Scan for the cell matching the given text and deliver its [X, Y] coordinate at center. 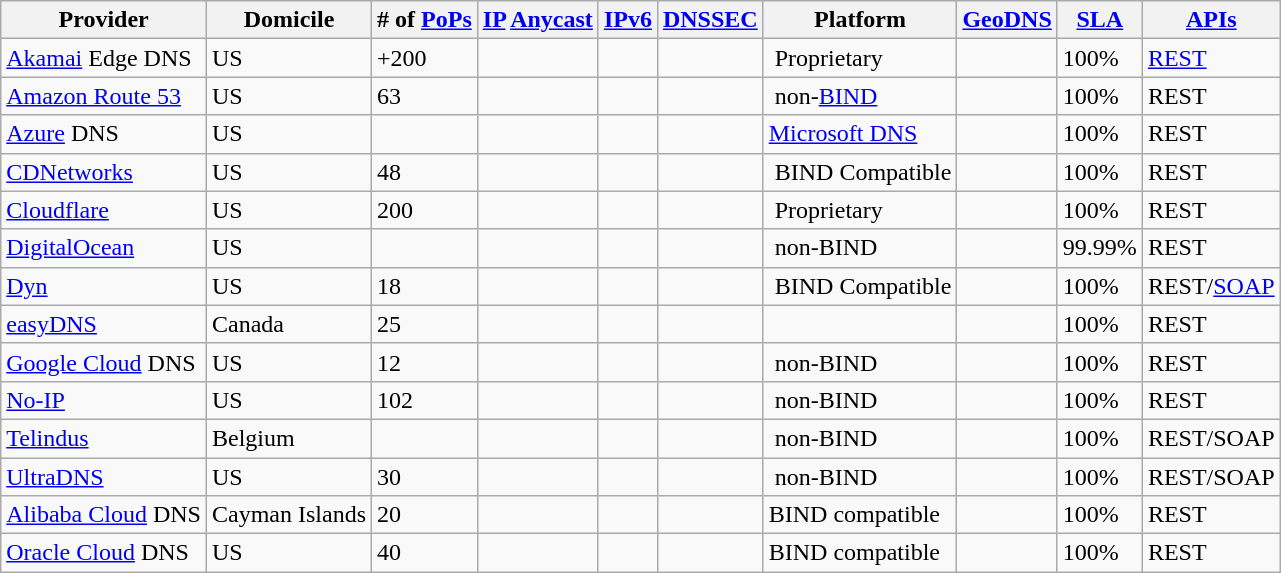
Canada [288, 324]
DigitalOcean [104, 248]
DNSSEC [710, 20]
Azure DNS [104, 134]
Provider [104, 20]
# of PoPs [425, 20]
48 [425, 172]
Amazon Route 53 [104, 96]
Belgium [288, 438]
40 [425, 553]
25 [425, 324]
Google Cloud DNS [104, 362]
UltraDNS [104, 477]
Platform [860, 20]
GeoDNS [1007, 20]
30 [425, 477]
Telindus [104, 438]
102 [425, 400]
Cayman Islands [288, 515]
No-IP [104, 400]
CDNetworks [104, 172]
Microsoft DNS [860, 134]
200 [425, 210]
APIs [1211, 20]
18 [425, 286]
easyDNS [104, 324]
20 [425, 515]
SLA [1100, 20]
IP Anycast [538, 20]
Akamai Edge DNS [104, 58]
Alibaba Cloud DNS [104, 515]
Cloudflare [104, 210]
Oracle Cloud DNS [104, 553]
+200 [425, 58]
63 [425, 96]
Domicile [288, 20]
IPv6 [628, 20]
12 [425, 362]
99.99% [1100, 248]
Dyn [104, 286]
